Scan for the cell matching the given text and deliver its [x, y] coordinate at center. 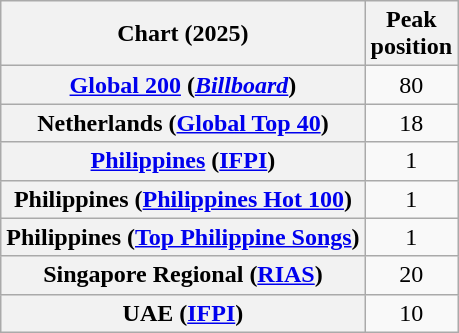
UAE (IFPI) [183, 313]
10 [411, 313]
Philippines (IFPI) [183, 161]
Singapore Regional (RIAS) [183, 275]
Global 200 (Billboard) [183, 85]
80 [411, 85]
Philippines (Top Philippine Songs) [183, 237]
Philippines (Philippines Hot 100) [183, 199]
20 [411, 275]
Netherlands (Global Top 40) [183, 123]
18 [411, 123]
Chart (2025) [183, 34]
Peakposition [411, 34]
